Determine the [x, y] coordinate at the center of the cell enclosing the given text.  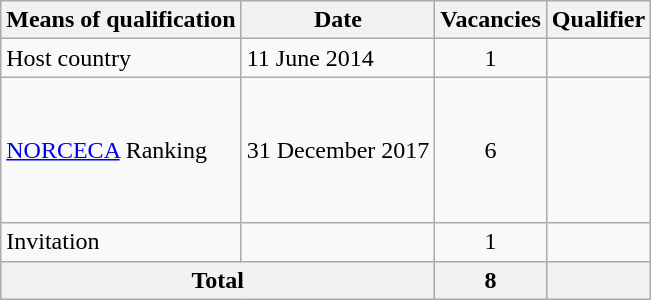
Qualifier [598, 20]
Total [218, 280]
8 [491, 280]
Host country [121, 58]
Date [338, 20]
6 [491, 150]
Means of qualification [121, 20]
31 December 2017 [338, 150]
11 June 2014 [338, 58]
Invitation [121, 242]
Vacancies [491, 20]
NORCECA Ranking [121, 150]
